Determine the [X, Y] coordinate at the center of the cell enclosing the given text.  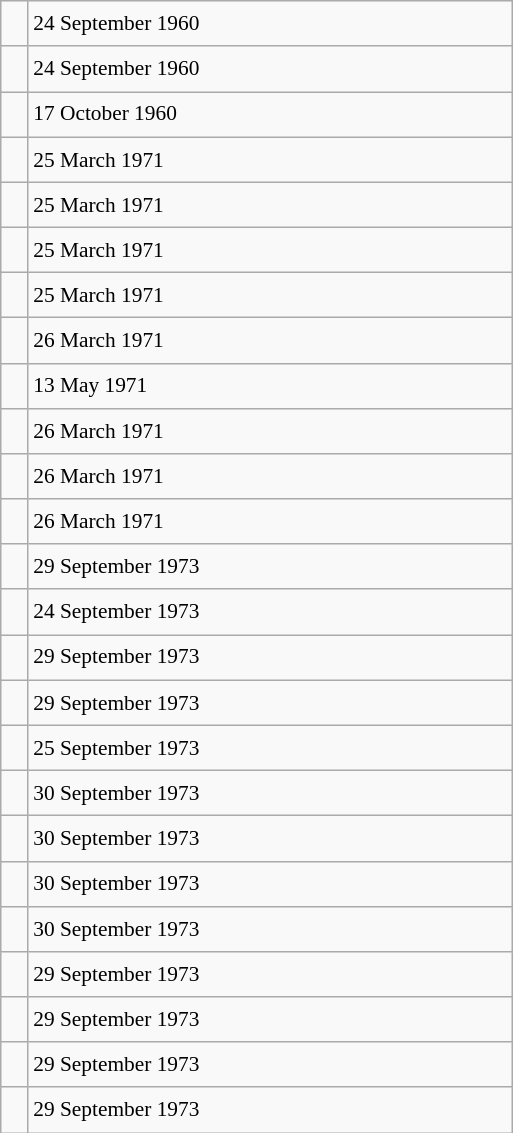
24 September 1973 [270, 612]
25 September 1973 [270, 748]
13 May 1971 [270, 386]
17 October 1960 [270, 114]
